Detect which cell encompasses the target text, then output its [x, y] center coordinate. 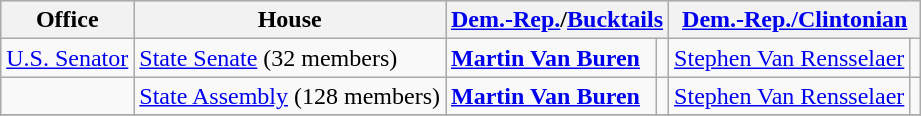
Dem.-Rep./Bucktails [558, 20]
State Assembly (128 members) [290, 96]
State Senate (32 members) [290, 58]
House [290, 20]
Office [68, 20]
U.S. Senator [68, 58]
Dem.-Rep./Clintonian [795, 20]
